Provide the (X, Y) coordinate of the cell's center where the given text is located.  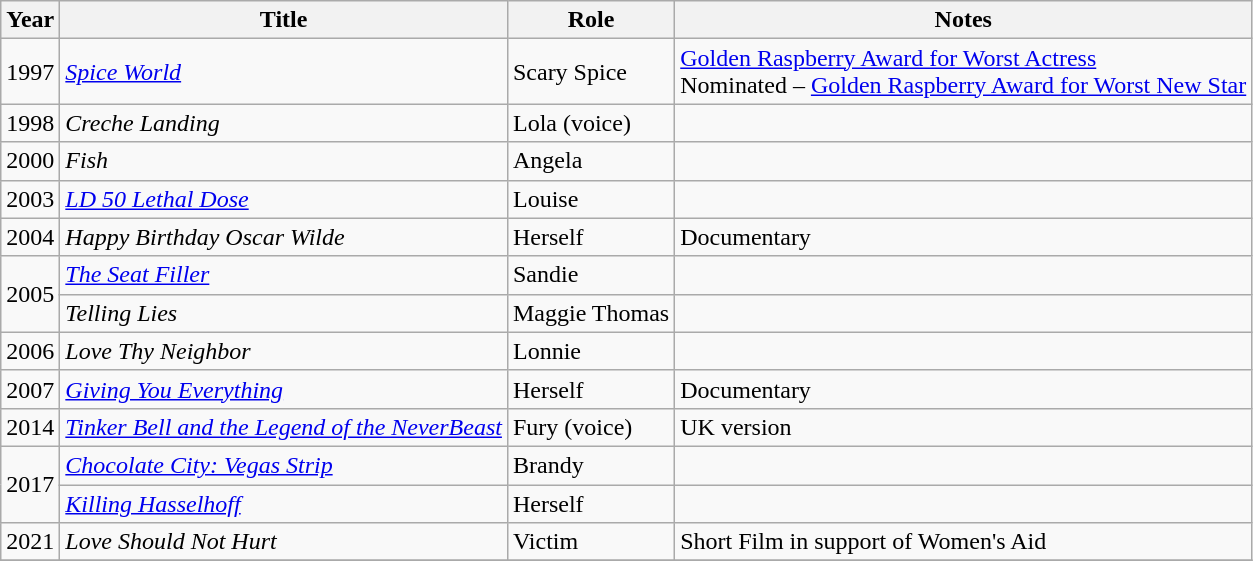
2003 (30, 199)
The Seat Filler (284, 275)
Killing Hasselhoff (284, 503)
Role (590, 20)
Fury (voice) (590, 427)
Fish (284, 161)
2021 (30, 542)
2014 (30, 427)
2000 (30, 161)
Lola (voice) (590, 123)
Angela (590, 161)
Victim (590, 542)
Giving You Everything (284, 389)
Love Should Not Hurt (284, 542)
Lonnie (590, 351)
Creche Landing (284, 123)
Maggie Thomas (590, 313)
Love Thy Neighbor (284, 351)
Brandy (590, 465)
Spice World (284, 72)
Happy Birthday Oscar Wilde (284, 237)
Title (284, 20)
2007 (30, 389)
2017 (30, 484)
Short Film in support of Women's Aid (964, 542)
Chocolate City: Vegas Strip (284, 465)
2006 (30, 351)
Scary Spice (590, 72)
2004 (30, 237)
Year (30, 20)
LD 50 Lethal Dose (284, 199)
Notes (964, 20)
UK version (964, 427)
Golden Raspberry Award for Worst ActressNominated – Golden Raspberry Award for Worst New Star (964, 72)
1997 (30, 72)
2005 (30, 294)
Louise (590, 199)
1998 (30, 123)
Sandie (590, 275)
Telling Lies (284, 313)
Tinker Bell and the Legend of the NeverBeast (284, 427)
